Output the (X, Y) coordinate of the center of the cell containing the given text.  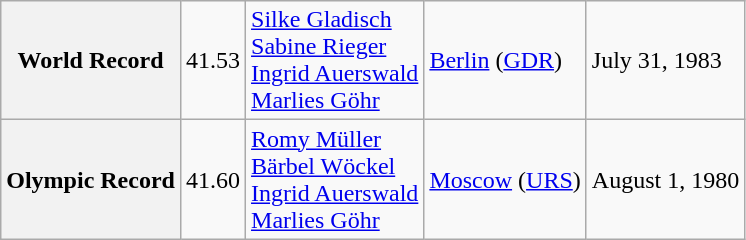
Moscow (URS) (505, 180)
Berlin (GDR) (505, 60)
41.53 (212, 60)
July 31, 1983 (665, 60)
Olympic Record (91, 180)
41.60 (212, 180)
Silke Gladisch Sabine Rieger Ingrid Auerswald Marlies Göhr (335, 60)
Romy Müller Bärbel Wöckel Ingrid Auerswald Marlies Göhr (335, 180)
August 1, 1980 (665, 180)
World Record (91, 60)
